Determine the [x, y] coordinate at the center of the cell enclosing the given text.  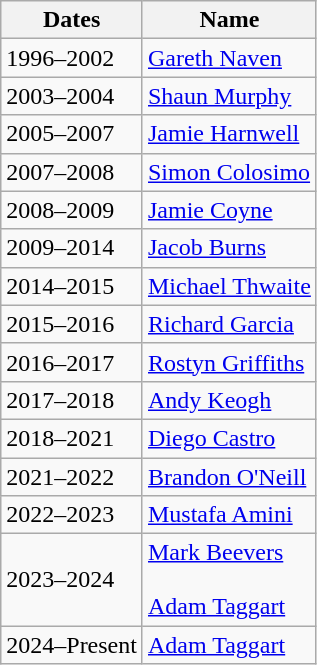
2016–2017 [72, 362]
2007–2008 [72, 172]
Mark Beevers Adam Taggart [229, 580]
2021–2022 [72, 477]
2015–2016 [72, 324]
2005–2007 [72, 134]
Adam Taggart [229, 645]
2003–2004 [72, 96]
2018–2021 [72, 438]
Rostyn Griffiths [229, 362]
2008–2009 [72, 210]
Shaun Murphy [229, 96]
2009–2014 [72, 248]
Brandon O'Neill [229, 477]
2024–Present [72, 645]
Simon Colosimo [229, 172]
Name [229, 20]
2014–2015 [72, 286]
Gareth Naven [229, 58]
Diego Castro [229, 438]
Andy Keogh [229, 400]
Jamie Harnwell [229, 134]
2022–2023 [72, 515]
2023–2024 [72, 580]
1996–2002 [72, 58]
Jamie Coyne [229, 210]
Mustafa Amini [229, 515]
Dates [72, 20]
Richard Garcia [229, 324]
Michael Thwaite [229, 286]
Jacob Burns [229, 248]
2017–2018 [72, 400]
